Locate the cell with the specified text and output its (x, y) center coordinate. 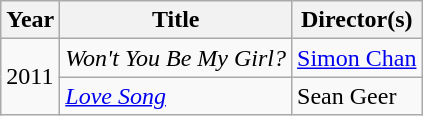
Sean Geer (357, 96)
Title (176, 20)
Director(s) (357, 20)
Simon Chan (357, 58)
Love Song (176, 96)
2011 (30, 77)
Year (30, 20)
Won't You Be My Girl? (176, 58)
